Return the [X, Y] coordinate for the center point of the cell that contains the specified text.  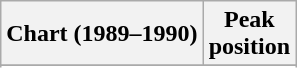
Chart (1989–1990) [102, 34]
Peak position [249, 34]
